Scan for the cell matching the given text and deliver its [X, Y] coordinate at center. 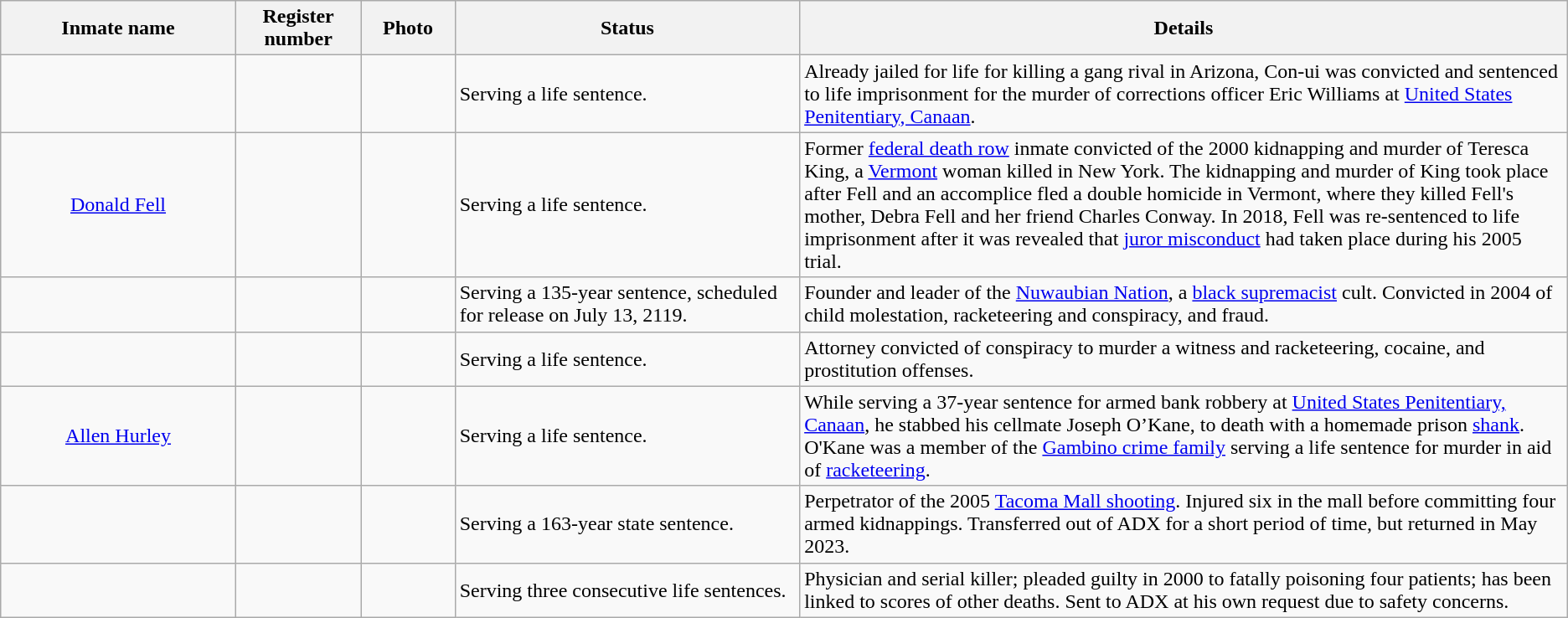
Details [1184, 28]
Attorney convicted of conspiracy to murder a witness and racketeering, cocaine, and prostitution offenses. [1184, 358]
Register number [298, 28]
Allen Hurley [119, 435]
Serving a 163-year state sentence. [627, 524]
Status [627, 28]
Serving a 135-year sentence, scheduled for release on July 13, 2119. [627, 305]
Serving three consecutive life sentences. [627, 590]
Inmate name [119, 28]
Photo [408, 28]
Founder and leader of the Nuwaubian Nation, a black supremacist cult. Convicted in 2004 of child molestation, racketeering and conspiracy, and fraud. [1184, 305]
Donald Fell [119, 204]
